Search for the cell housing the specified text and yield its [x, y] center coordinate. 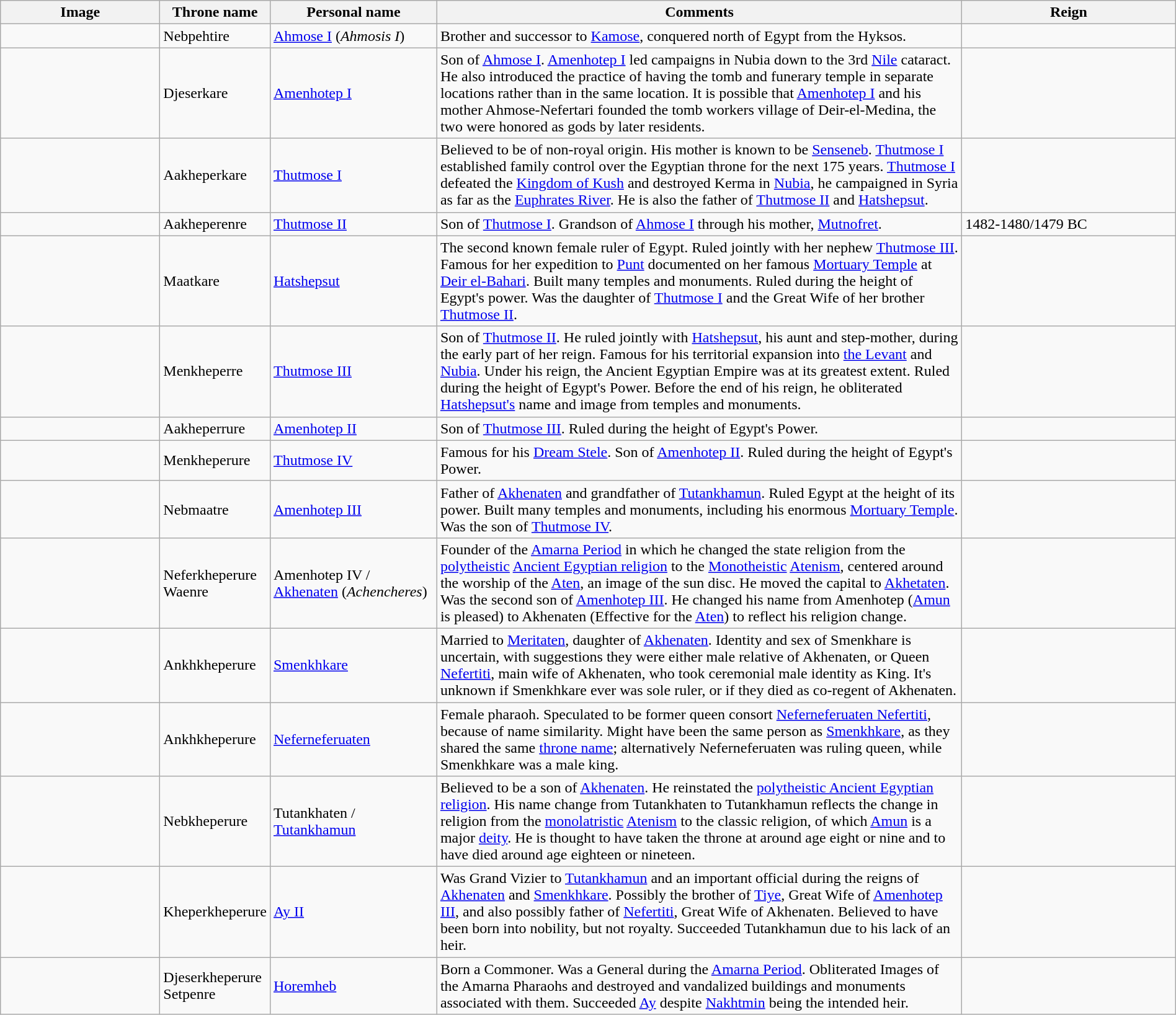
Image [81, 12]
Maatkare [215, 281]
Horemheb [354, 986]
Amenhotep I [354, 93]
Thutmose III [354, 371]
Neferkheperure Waenre [215, 583]
Djeserkheperure Setpenre [215, 986]
Thutmose IV [354, 460]
Amenhotep II [354, 428]
Aakheperenre [215, 224]
Personal name [354, 12]
1482-1480/1479 BC [1069, 224]
Menkheperre [215, 371]
Kheperkheperure [215, 912]
Tutankhaten / Tutankhamun [354, 822]
Son of Thutmose I. Grandson of Ahmose I through his mother, Mutnofret. [699, 224]
Menkheperure [215, 460]
Ay II [354, 912]
Nebkheperure [215, 822]
Hatshepsut [354, 281]
Aakheperkare [215, 175]
Throne name [215, 12]
Famous for his Dream Stele. Son of Amenhotep II. Ruled during the height of Egypt's Power. [699, 460]
Neferneferuaten [354, 739]
Brother and successor to Kamose, conquered north of Egypt from the Hyksos. [699, 36]
Djeserkare [215, 93]
Reign [1069, 12]
Ahmose I (Ahmosis I) [354, 36]
Thutmose I [354, 175]
Smenkhkare [354, 665]
Comments [699, 12]
Son of Thutmose III. Ruled during the height of Egypt's Power. [699, 428]
Amenhotep IV / Akhenaten (Achencheres) [354, 583]
Nebpehtire [215, 36]
Nebmaatre [215, 509]
Amenhotep III [354, 509]
Thutmose II [354, 224]
Aakheperrure [215, 428]
